Identify which cell holds the provided text, then report its (x, y) central coordinate. 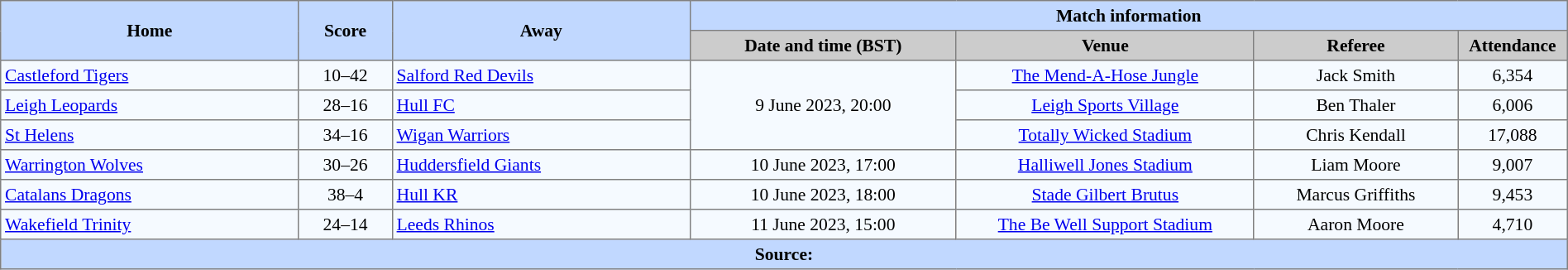
Leigh Sports Village (1105, 105)
34–16 (346, 135)
Referee (1355, 46)
Hull FC (541, 105)
Wigan Warriors (541, 135)
Castleford Tigers (150, 75)
The Mend-A-Hose Jungle (1105, 75)
9 June 2023, 20:00 (823, 105)
Score (346, 31)
Source: (784, 254)
Halliwell Jones Stadium (1105, 165)
Venue (1105, 46)
6,006 (1513, 105)
17,088 (1513, 135)
Stade Gilbert Brutus (1105, 195)
Jack Smith (1355, 75)
38–4 (346, 195)
Home (150, 31)
10 June 2023, 17:00 (823, 165)
Warrington Wolves (150, 165)
The Be Well Support Stadium (1105, 224)
St Helens (150, 135)
11 June 2023, 15:00 (823, 224)
Match information (1128, 16)
Hull KR (541, 195)
Salford Red Devils (541, 75)
Wakefield Trinity (150, 224)
Huddersfield Giants (541, 165)
9,453 (1513, 195)
Totally Wicked Stadium (1105, 135)
24–14 (346, 224)
28–16 (346, 105)
Date and time (BST) (823, 46)
Liam Moore (1355, 165)
30–26 (346, 165)
Leigh Leopards (150, 105)
6,354 (1513, 75)
4,710 (1513, 224)
Catalans Dragons (150, 195)
Attendance (1513, 46)
10–42 (346, 75)
Leeds Rhinos (541, 224)
10 June 2023, 18:00 (823, 195)
Ben Thaler (1355, 105)
Marcus Griffiths (1355, 195)
Aaron Moore (1355, 224)
9,007 (1513, 165)
Chris Kendall (1355, 135)
Away (541, 31)
